Scan for the cell matching the given text and deliver its (X, Y) coordinate at center. 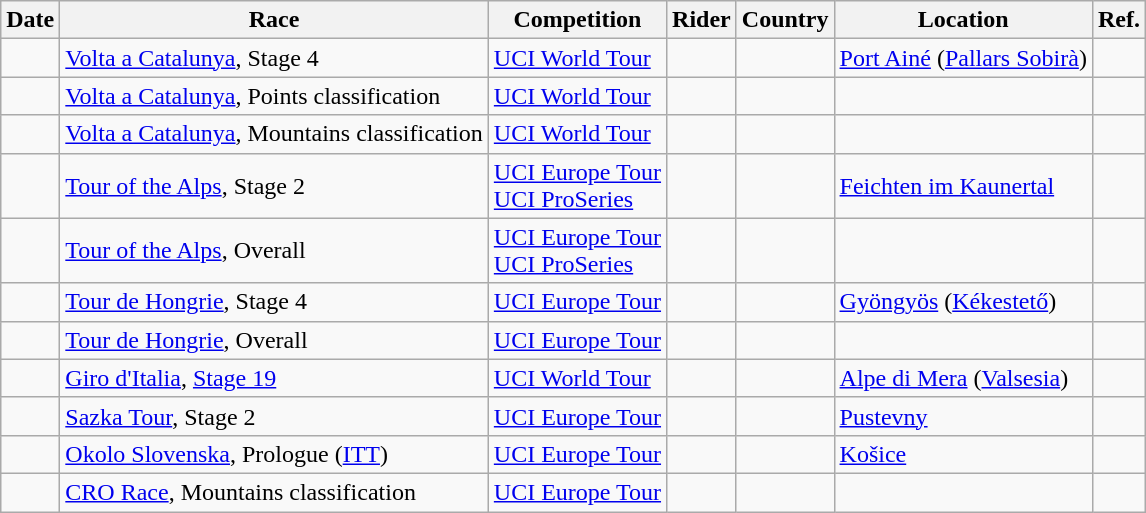
Gyöngyös (Kékestető) (963, 302)
Sazka Tour, Stage 2 (274, 416)
Date (30, 20)
Volta a Catalunya, Points classification (274, 96)
CRO Race, Mountains classification (274, 492)
Alpe di Mera (Valsesia) (963, 378)
Competition (577, 20)
Volta a Catalunya, Mountains classification (274, 134)
Race (274, 20)
Country (785, 20)
Tour de Hongrie, Stage 4 (274, 302)
Port Ainé (Pallars Sobirà) (963, 58)
Pustevny (963, 416)
Feichten im Kaunertal (963, 186)
Tour of the Alps, Stage 2 (274, 186)
Košice (963, 454)
Giro d'Italia, Stage 19 (274, 378)
Okolo Slovenska, Prologue (ITT) (274, 454)
Tour de Hongrie, Overall (274, 340)
Location (963, 20)
Volta a Catalunya, Stage 4 (274, 58)
Tour of the Alps, Overall (274, 250)
Rider (702, 20)
Ref. (1118, 20)
